Extract the [x, y] coordinate from the center of the cell holding the provided text.  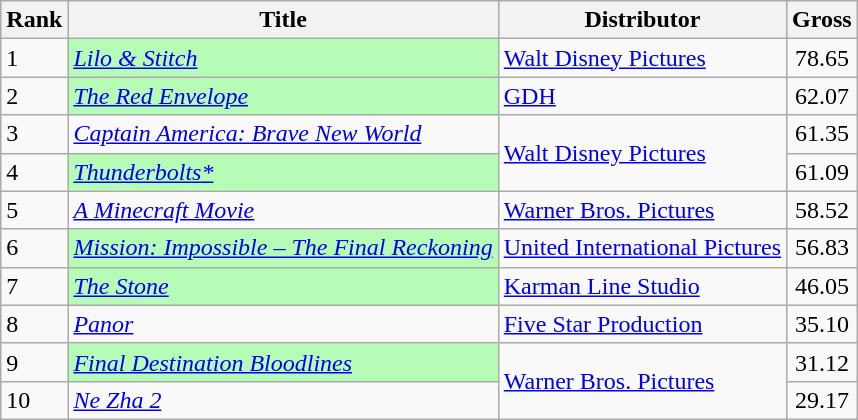
Captain America: Brave New World [283, 134]
Rank [34, 20]
United International Pictures [642, 248]
31.12 [822, 362]
5 [34, 210]
46.05 [822, 286]
A Minecraft Movie [283, 210]
8 [34, 324]
Lilo & Stitch [283, 58]
35.10 [822, 324]
78.65 [822, 58]
Ne Zha 2 [283, 400]
3 [34, 134]
10 [34, 400]
61.35 [822, 134]
4 [34, 172]
Distributor [642, 20]
Five Star Production [642, 324]
The Red Envelope [283, 96]
1 [34, 58]
Karman Line Studio [642, 286]
GDH [642, 96]
58.52 [822, 210]
Title [283, 20]
61.09 [822, 172]
Mission: Impossible – The Final Reckoning [283, 248]
Gross [822, 20]
29.17 [822, 400]
62.07 [822, 96]
2 [34, 96]
Final Destination Bloodlines [283, 362]
Panor [283, 324]
6 [34, 248]
Thunderbolts* [283, 172]
9 [34, 362]
56.83 [822, 248]
The Stone [283, 286]
7 [34, 286]
